From the cell containing the given text, extract its center point as (X, Y) coordinate. 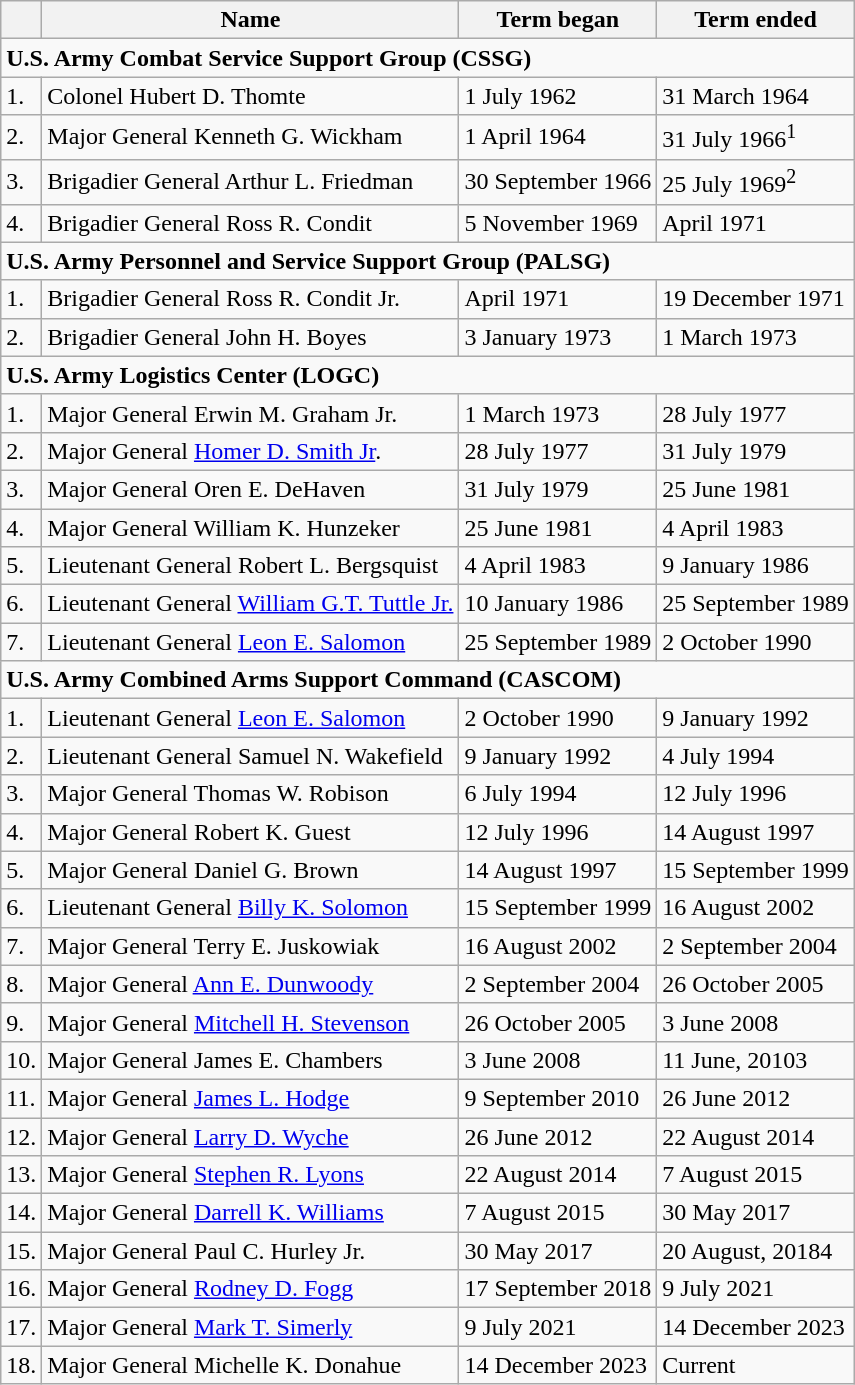
U.S. Army Combined Arms Support Command (CASCOM) (428, 680)
Brigadier General Ross R. Condit Jr. (250, 299)
30 September 1966 (558, 182)
Name (250, 20)
Colonel Hubert D. Thomte (250, 96)
11. (22, 1098)
4 July 1994 (756, 756)
Brigadier General Ross R. Condit (250, 223)
Major General Mark T. Simerly (250, 1327)
10. (22, 1060)
Major General Homer D. Smith Jr. (250, 451)
U.S. Army Personnel and Service Support Group (PALSG) (428, 261)
1 April 1964 (558, 138)
31 March 1964 (756, 96)
18. (22, 1365)
Lieutenant General Samuel N. Wakefield (250, 756)
Major General Darrell K. Williams (250, 1213)
Major General Erwin M. Graham Jr. (250, 413)
Major General Stephen R. Lyons (250, 1175)
U.S. Army Combat Service Support Group (CSSG) (428, 58)
Major General Terry E. Juskowiak (250, 946)
Current (756, 1365)
12. (22, 1137)
14. (22, 1213)
Major General Mitchell H. Stevenson (250, 1022)
Lieutenant General William G.T. Tuttle Jr. (250, 604)
3 January 1973 (558, 337)
9 January 1986 (756, 566)
U.S. Army Logistics Center (LOGC) (428, 375)
Major General Kenneth G. Wickham (250, 138)
Major General Oren E. DeHaven (250, 489)
Lieutenant General Billy K. Solomon (250, 908)
5 November 1969 (558, 223)
Brigadier General Arthur L. Friedman (250, 182)
13. (22, 1175)
1 July 1962 (558, 96)
15. (22, 1251)
16. (22, 1289)
Major General James E. Chambers (250, 1060)
Major General Daniel G. Brown (250, 870)
17 September 2018 (558, 1289)
Major General Ann E. Dunwoody (250, 984)
Major General Paul C. Hurley Jr. (250, 1251)
20 August, 20184 (756, 1251)
10 January 1986 (558, 604)
Major General Larry D. Wyche (250, 1137)
Major General Thomas W. Robison (250, 794)
9. (22, 1022)
Lieutenant General Robert L. Bergsquist (250, 566)
8. (22, 984)
Major General James L. Hodge (250, 1098)
Major General William K. Hunzeker (250, 528)
6 July 1994 (558, 794)
17. (22, 1327)
Major General Rodney D. Fogg (250, 1289)
31 July 19661 (756, 138)
Term began (558, 20)
Brigadier General John H. Boyes (250, 337)
25 July 19692 (756, 182)
Major General Michelle K. Donahue (250, 1365)
Major General Robert K. Guest (250, 832)
11 June, 20103 (756, 1060)
Term ended (756, 20)
19 December 1971 (756, 299)
9 September 2010 (558, 1098)
